Pinpoint the cell where the given text exists, returning its [x, y] midpoint coordinate. 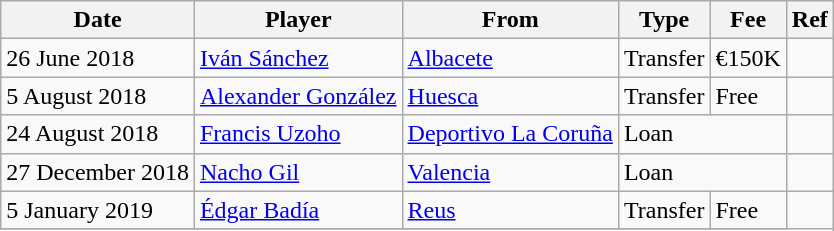
Iván Sánchez [298, 58]
Date [98, 20]
Valencia [510, 172]
€150K [748, 58]
5 August 2018 [98, 96]
Nacho Gil [298, 172]
Deportivo La Coruña [510, 134]
Albacete [510, 58]
5 January 2019 [98, 210]
Reus [510, 210]
Alexander González [298, 96]
From [510, 20]
26 June 2018 [98, 58]
27 December 2018 [98, 172]
Player [298, 20]
Huesca [510, 96]
24 August 2018 [98, 134]
Édgar Badía [298, 210]
Francis Uzoho [298, 134]
Type [664, 20]
Ref [810, 20]
Fee [748, 20]
